Locate the cell with the specified text and output its [x, y] center coordinate. 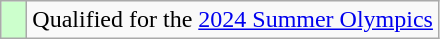
Qualified for the 2024 Summer Olympics [233, 20]
